Capture the cell that displays the provided text and extract its [X, Y] central coordinate. 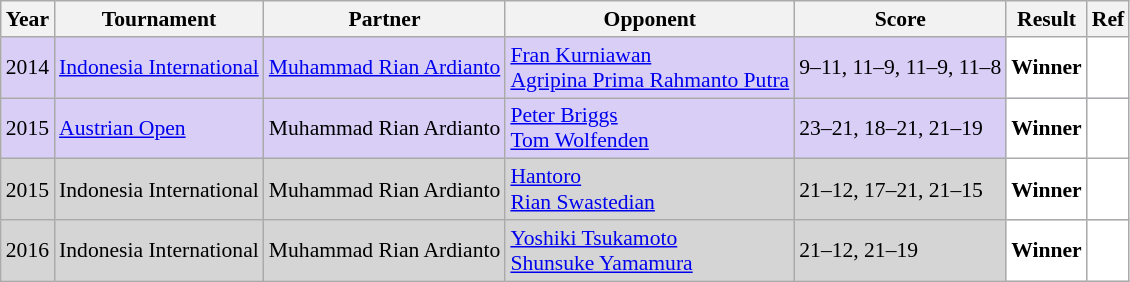
21–12, 17–21, 21–15 [900, 190]
Hantoro Rian Swastedian [650, 190]
2016 [28, 250]
Fran Kurniawan Agripina Prima Rahmanto Putra [650, 68]
Year [28, 19]
9–11, 11–9, 11–9, 11–8 [900, 68]
23–21, 18–21, 21–19 [900, 128]
Tournament [159, 19]
Ref [1108, 19]
Austrian Open [159, 128]
Partner [385, 19]
Peter Briggs Tom Wolfenden [650, 128]
Opponent [650, 19]
Yoshiki Tsukamoto Shunsuke Yamamura [650, 250]
21–12, 21–19 [900, 250]
2014 [28, 68]
Result [1046, 19]
Score [900, 19]
